Return the [X, Y] coordinate for the center point of the cell that contains the specified text.  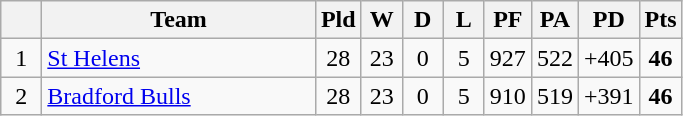
Team [179, 20]
910 [508, 96]
522 [554, 58]
927 [508, 58]
2 [22, 96]
PD [608, 20]
Pts [660, 20]
L [464, 20]
PF [508, 20]
+405 [608, 58]
D [422, 20]
519 [554, 96]
St Helens [179, 58]
W [382, 20]
Pld [338, 20]
+391 [608, 96]
Bradford Bulls [179, 96]
1 [22, 58]
PA [554, 20]
